Find where the given text appears and provide that cell's center as (X, Y) coordinate. 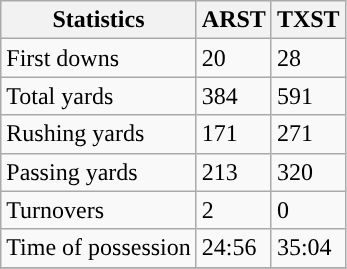
28 (308, 58)
24:56 (234, 248)
2 (234, 210)
TXST (308, 20)
320 (308, 172)
0 (308, 210)
ARST (234, 20)
384 (234, 96)
35:04 (308, 248)
First downs (99, 58)
213 (234, 172)
Total yards (99, 96)
Passing yards (99, 172)
Rushing yards (99, 134)
171 (234, 134)
Statistics (99, 20)
Time of possession (99, 248)
271 (308, 134)
591 (308, 96)
20 (234, 58)
Turnovers (99, 210)
